Return (x, y) of the center of cell containing provided text 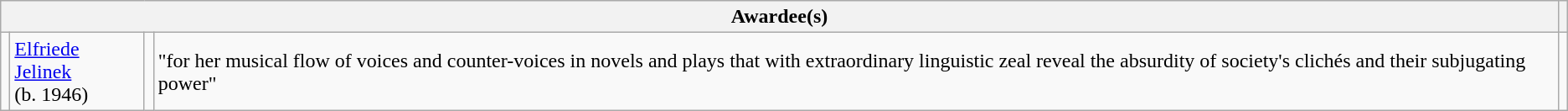
Awardee(s) (779, 17)
Elfriede Jelinek(b. 1946) (77, 71)
